Pinpoint the cell where the given text exists, returning its [X, Y] midpoint coordinate. 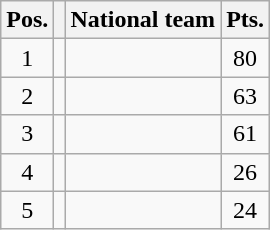
2 [28, 96]
61 [246, 134]
26 [246, 172]
Pos. [28, 20]
5 [28, 210]
63 [246, 96]
1 [28, 58]
80 [246, 58]
Pts. [246, 20]
3 [28, 134]
24 [246, 210]
4 [28, 172]
National team [143, 20]
